Scan for the cell matching the given text and deliver its (x, y) coordinate at center. 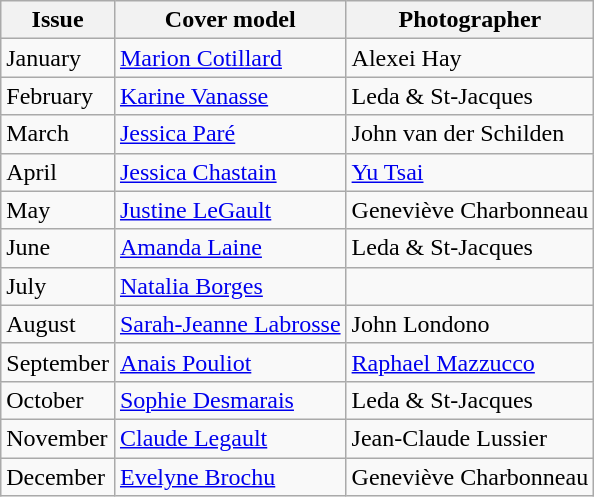
Yu Tsai (470, 172)
August (58, 324)
Amanda Laine (230, 248)
Sophie Desmarais (230, 400)
September (58, 362)
July (58, 286)
March (58, 134)
John van der Schilden (470, 134)
May (58, 210)
Jessica Paré (230, 134)
December (58, 477)
April (58, 172)
Issue (58, 20)
Justine LeGault (230, 210)
October (58, 400)
Jessica Chastain (230, 172)
February (58, 96)
November (58, 438)
Evelyne Brochu (230, 477)
Raphael Mazzucco (470, 362)
Karine Vanasse (230, 96)
Jean-Claude Lussier (470, 438)
Cover model (230, 20)
June (58, 248)
Anais Pouliot (230, 362)
January (58, 58)
Alexei Hay (470, 58)
Marion Cotillard (230, 58)
John Londono (470, 324)
Natalia Borges (230, 286)
Photographer (470, 20)
Claude Legault (230, 438)
Sarah-Jeanne Labrosse (230, 324)
